Provide the (X, Y) coordinate of the cell's center where the given text is located.  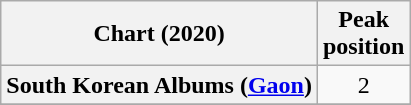
South Korean Albums (Gaon) (160, 85)
Peakposition (363, 34)
Chart (2020) (160, 34)
2 (363, 85)
